Scan for the cell matching the given text and deliver its (x, y) coordinate at center. 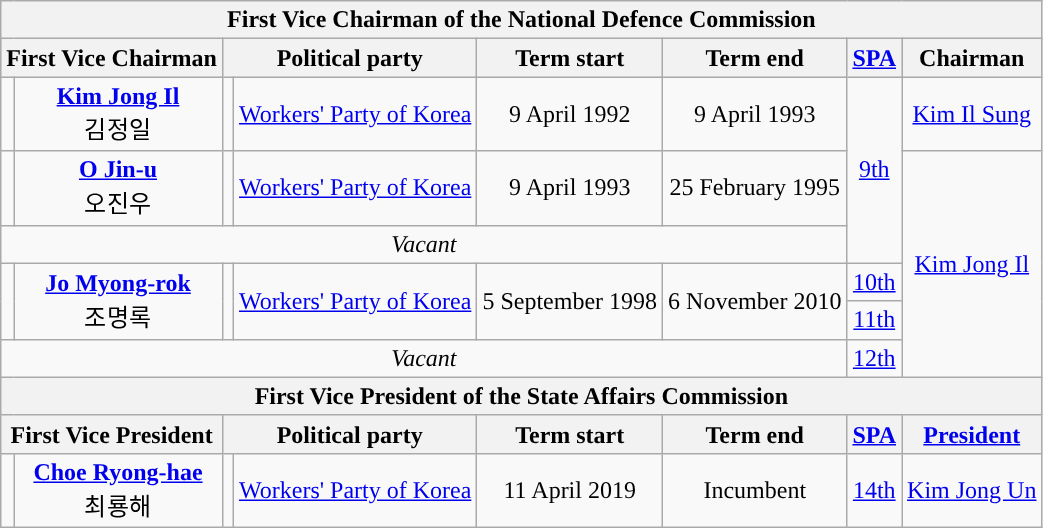
12th (874, 358)
Kim Il Sung (972, 114)
President (972, 434)
11 April 2019 (570, 490)
First Vice President of the State Affairs Commission (522, 396)
First Vice Chairman of the National Defence Commission (522, 20)
Choe Ryong-hae최룡해 (118, 490)
Jo Myong-rok조명록 (118, 301)
O Jin-u오진우 (118, 188)
First Vice President (112, 434)
25 February 1995 (755, 188)
11th (874, 320)
Kim Jong Il (972, 264)
Chairman (972, 58)
9 April 1992 (570, 114)
10th (874, 282)
9th (874, 170)
6 November 2010 (755, 301)
14th (874, 490)
5 September 1998 (570, 301)
Kim Jong Il김정일 (118, 114)
Incumbent (755, 490)
Kim Jong Un (972, 490)
First Vice Chairman (112, 58)
